From the cell containing the given text, extract its center point as [x, y] coordinate. 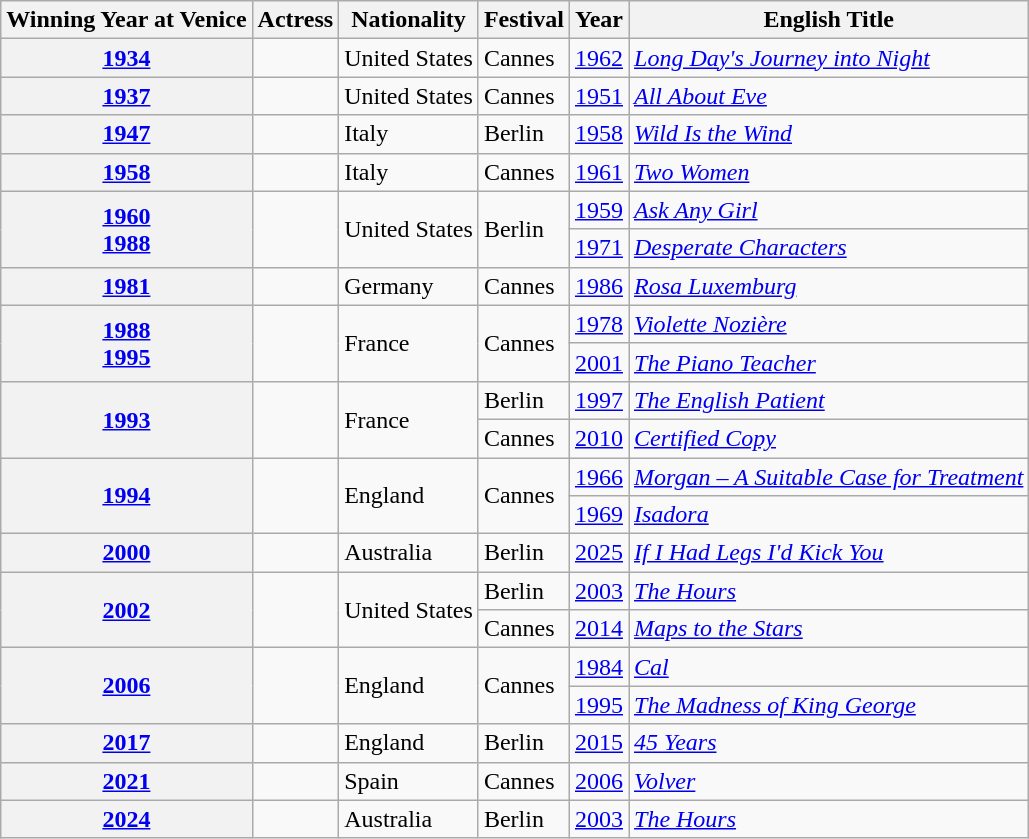
2000 [126, 553]
Winning Year at Venice [126, 20]
1971 [598, 248]
If I Had Legs I'd Kick You [828, 553]
Festival [524, 20]
2024 [126, 819]
Long Day's Journey into Night [828, 58]
Volver [828, 781]
2025 [598, 553]
Ask Any Girl [828, 210]
45 Years [828, 743]
Certified Copy [828, 438]
2015 [598, 743]
Germany [409, 286]
The Piano Teacher [828, 362]
Nationality [409, 20]
Violette Nozière [828, 324]
Isadora [828, 515]
1997 [598, 400]
Cal [828, 667]
Wild Is the Wind [828, 134]
19601988 [126, 229]
1961 [598, 172]
Rosa Luxemburg [828, 286]
The Madness of King George [828, 705]
Maps to the Stars [828, 629]
1986 [598, 286]
Desperate Characters [828, 248]
Actress [296, 20]
1951 [598, 96]
English Title [828, 20]
1962 [598, 58]
Two Women [828, 172]
1969 [598, 515]
2017 [126, 743]
1995 [598, 705]
1994 [126, 496]
19881995 [126, 343]
Spain [409, 781]
2002 [126, 610]
2010 [598, 438]
1978 [598, 324]
1947 [126, 134]
1934 [126, 58]
1966 [598, 477]
Morgan – A Suitable Case for Treatment [828, 477]
1981 [126, 286]
All About Eve [828, 96]
1959 [598, 210]
Year [598, 20]
2014 [598, 629]
The English Patient [828, 400]
1993 [126, 419]
1984 [598, 667]
2001 [598, 362]
1937 [126, 96]
2021 [126, 781]
